Find where the given text appears and provide that cell's center as (X, Y) coordinate. 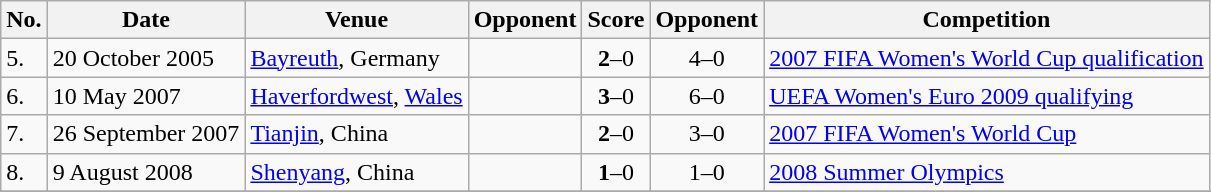
Score (616, 20)
Shenyang, China (356, 172)
Date (146, 20)
5. (24, 58)
Tianjin, China (356, 134)
Venue (356, 20)
10 May 2007 (146, 96)
7. (24, 134)
9 August 2008 (146, 172)
6. (24, 96)
Bayreuth, Germany (356, 58)
Competition (987, 20)
4–0 (707, 58)
Haverfordwest, Wales (356, 96)
20 October 2005 (146, 58)
No. (24, 20)
8. (24, 172)
6–0 (707, 96)
2008 Summer Olympics (987, 172)
2007 FIFA Women's World Cup (987, 134)
2007 FIFA Women's World Cup qualification (987, 58)
26 September 2007 (146, 134)
UEFA Women's Euro 2009 qualifying (987, 96)
